Search for the cell housing the specified text and yield its (X, Y) center coordinate. 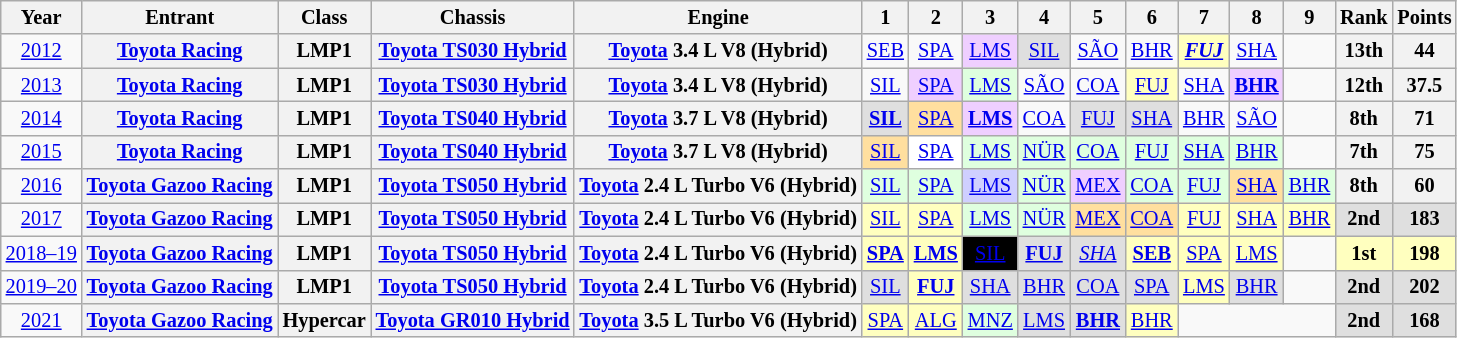
71 (1424, 118)
202 (1424, 287)
Entrant (180, 17)
6 (1152, 17)
8 (1257, 17)
3 (990, 17)
2 (936, 17)
12th (1364, 85)
Year (42, 17)
37.5 (1424, 85)
2012 (42, 51)
Rank (1364, 17)
198 (1424, 253)
2021 (42, 320)
75 (1424, 152)
2018–19 (42, 253)
183 (1424, 219)
7th (1364, 152)
2013 (42, 85)
9 (1310, 17)
2015 (42, 152)
2019–20 (42, 287)
1 (886, 17)
MNZ (990, 320)
Toyota 3.5 L Turbo V6 (Hybrid) (718, 320)
13th (1364, 51)
7 (1204, 17)
5 (1098, 17)
Points (1424, 17)
Class (324, 17)
Hypercar (324, 320)
Engine (718, 17)
2014 (42, 118)
Chassis (473, 17)
2017 (42, 219)
168 (1424, 320)
ALG (936, 320)
Toyota GR010 Hybrid (473, 320)
44 (1424, 51)
1st (1364, 253)
4 (1044, 17)
2016 (42, 186)
60 (1424, 186)
